For the text-containing cell, return its midpoint in [x, y] coordinate format. 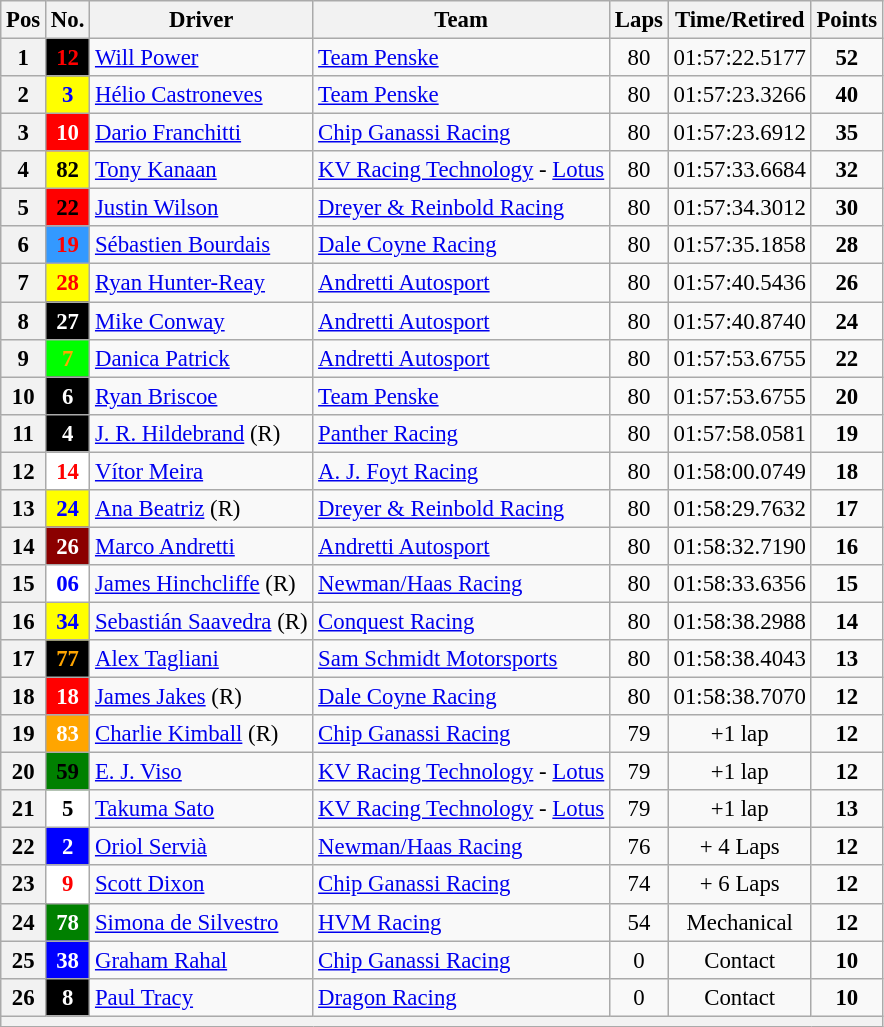
Laps [640, 20]
Pos [24, 20]
25 [24, 960]
30 [846, 208]
40 [846, 95]
Driver [202, 20]
34 [68, 621]
E. J. Viso [202, 772]
Panther Racing [462, 433]
27 [68, 321]
01:57:40.5436 [740, 283]
77 [68, 659]
01:57:40.8740 [740, 321]
Ryan Hunter-Reay [202, 283]
83 [68, 734]
J. R. Hildebrand (R) [202, 433]
Sam Schmidt Motorsports [462, 659]
01:57:58.0581 [740, 433]
Ryan Briscoe [202, 396]
Danica Patrick [202, 358]
01:58:38.4043 [740, 659]
Team [462, 20]
76 [640, 847]
11 [24, 433]
HVM Racing [462, 922]
38 [68, 960]
32 [846, 170]
06 [68, 584]
James Jakes (R) [202, 697]
01:57:23.6912 [740, 133]
52 [846, 58]
Justin Wilson [202, 208]
78 [68, 922]
+ 6 Laps [740, 885]
Hélio Castroneves [202, 95]
Tony Kanaan [202, 170]
01:58:32.7190 [740, 546]
Oriol Servià [202, 847]
Mechanical [740, 922]
James Hinchcliffe (R) [202, 584]
Takuma Sato [202, 809]
Points [846, 20]
Sebastián Saavedra (R) [202, 621]
No. [68, 20]
54 [640, 922]
82 [68, 170]
74 [640, 885]
Dario Franchitti [202, 133]
Graham Rahal [202, 960]
Paul Tracy [202, 997]
Ana Beatriz (R) [202, 509]
01:58:38.2988 [740, 621]
21 [24, 809]
1 [24, 58]
Scott Dixon [202, 885]
Dragon Racing [462, 997]
01:58:38.7070 [740, 697]
Time/Retired [740, 20]
Mike Conway [202, 321]
01:57:33.6684 [740, 170]
Conquest Racing [462, 621]
01:57:22.5177 [740, 58]
Sébastien Bourdais [202, 245]
Vítor Meira [202, 471]
01:57:23.3266 [740, 95]
Charlie Kimball (R) [202, 734]
Simona de Silvestro [202, 922]
Will Power [202, 58]
01:58:00.0749 [740, 471]
Marco Andretti [202, 546]
+ 4 Laps [740, 847]
35 [846, 133]
23 [24, 885]
01:57:35.1858 [740, 245]
59 [68, 772]
01:58:29.7632 [740, 509]
01:57:34.3012 [740, 208]
Alex Tagliani [202, 659]
A. J. Foyt Racing [462, 471]
01:58:33.6356 [740, 584]
